Return the (x, y) coordinate for the center point of the cell that contains the specified text.  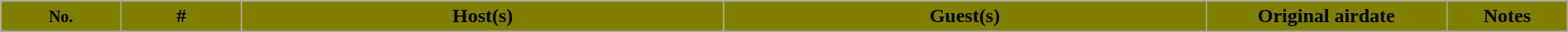
# (181, 16)
Original airdate (1327, 16)
Guest(s) (964, 16)
No. (61, 16)
Notes (1507, 16)
Host(s) (483, 16)
